Capture the cell that displays the provided text and extract its [X, Y] central coordinate. 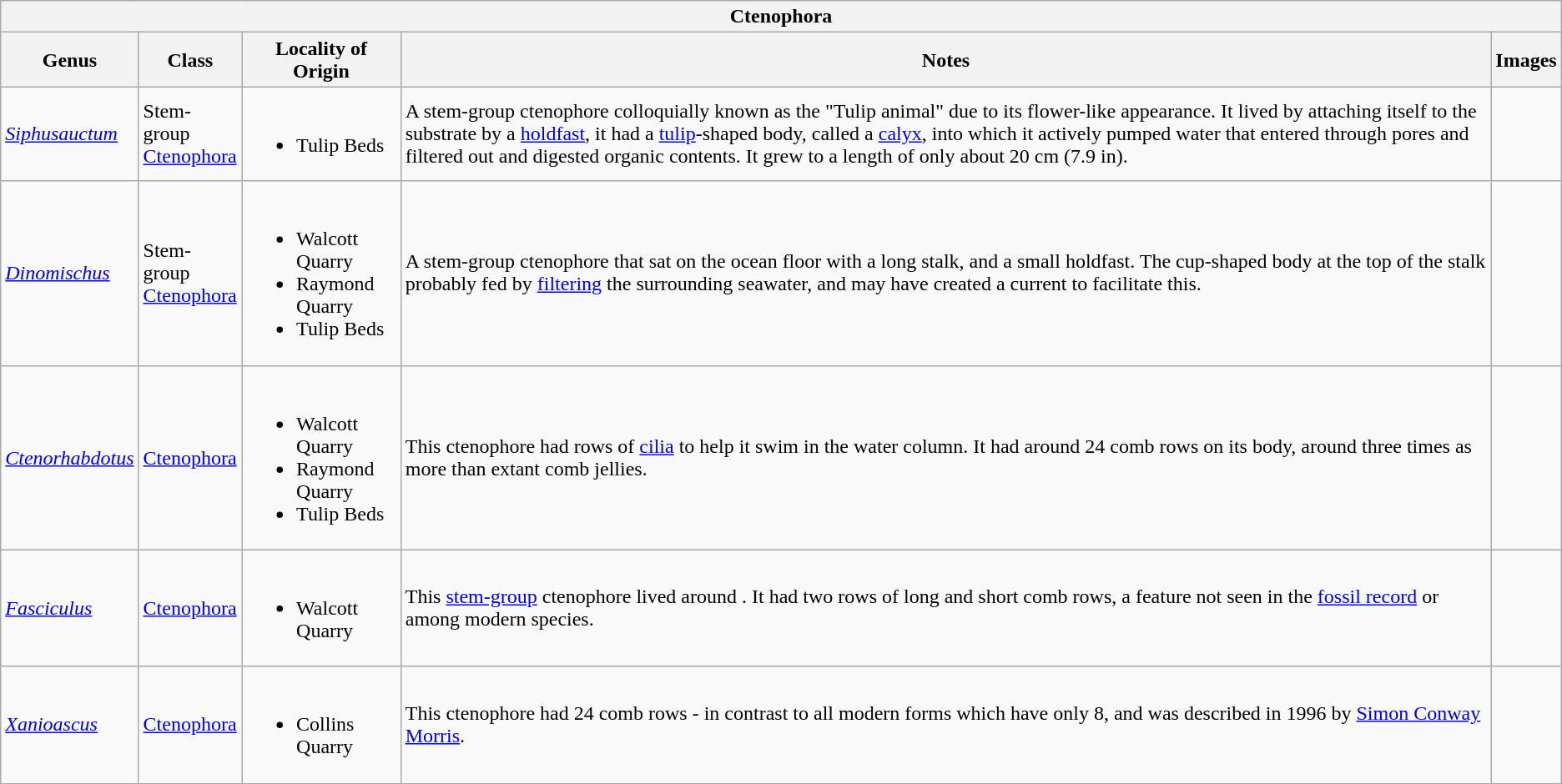
Dinomischus [70, 274]
Fasciculus [70, 608]
Collins Quarry [322, 725]
Locality of Origin [322, 60]
Genus [70, 60]
Siphusauctum [70, 133]
Class [190, 60]
This ctenophore had 24 comb rows - in contrast to all modern forms which have only 8, and was described in 1996 by Simon Conway Morris. [946, 725]
Notes [946, 60]
Tulip Beds [322, 133]
Images [1526, 60]
Walcott Quarry [322, 608]
Ctenorhabdotus [70, 457]
Xanioascus [70, 725]
